Pinpoint the cell where the given text exists, returning its (x, y) midpoint coordinate. 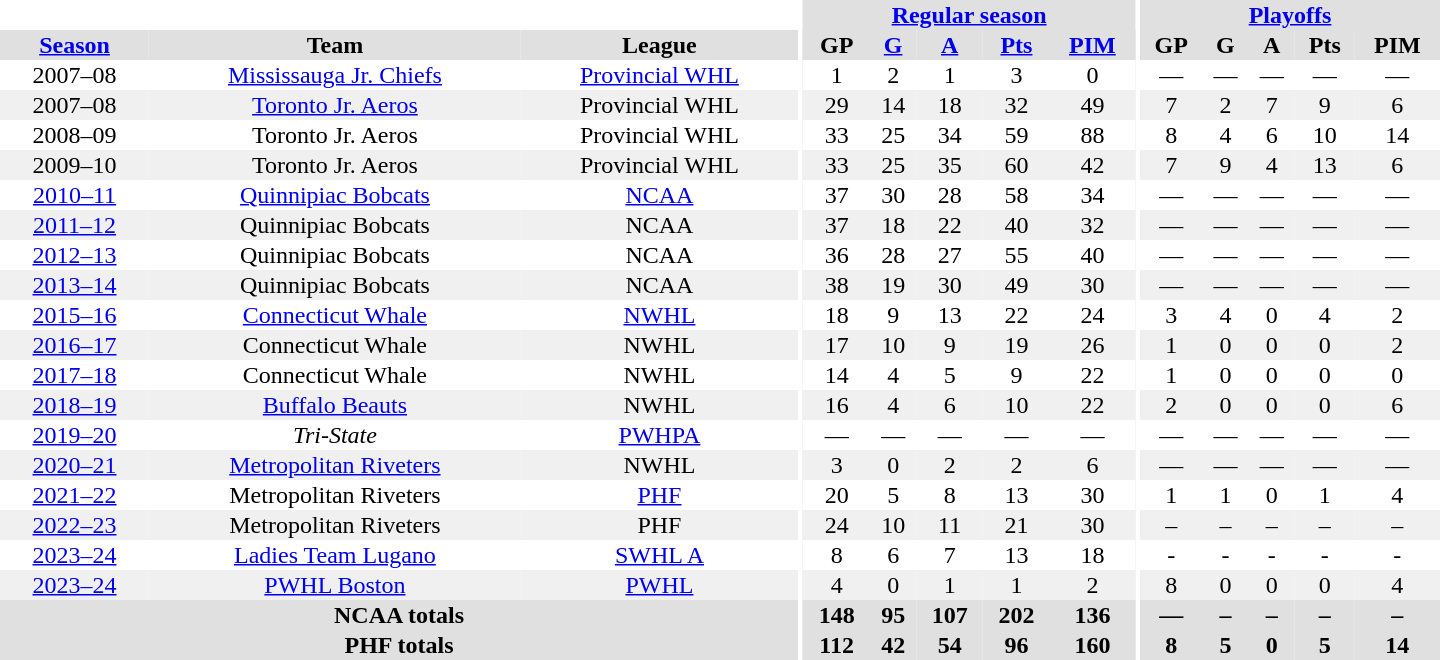
60 (1016, 165)
Regular season (969, 15)
58 (1016, 195)
160 (1092, 645)
2022–23 (74, 525)
107 (950, 615)
PWHPA (660, 435)
16 (836, 405)
2018–19 (74, 405)
Buffalo Beauts (335, 405)
Season (74, 45)
Playoffs (1290, 15)
35 (950, 165)
2010–11 (74, 195)
2012–13 (74, 255)
55 (1016, 255)
20 (836, 495)
136 (1092, 615)
54 (950, 645)
96 (1016, 645)
26 (1092, 345)
27 (950, 255)
2017–18 (74, 375)
2021–22 (74, 495)
29 (836, 105)
Ladies Team Lugano (335, 555)
148 (836, 615)
17 (836, 345)
League (660, 45)
PHF totals (399, 645)
2015–16 (74, 315)
88 (1092, 135)
Tri-State (335, 435)
Mississauga Jr. Chiefs (335, 75)
PWHL (660, 585)
38 (836, 285)
2013–14 (74, 285)
2020–21 (74, 465)
2008–09 (74, 135)
202 (1016, 615)
36 (836, 255)
SWHL A (660, 555)
2009–10 (74, 165)
21 (1016, 525)
2016–17 (74, 345)
11 (950, 525)
95 (893, 615)
112 (836, 645)
PWHL Boston (335, 585)
2019–20 (74, 435)
NCAA totals (399, 615)
59 (1016, 135)
Team (335, 45)
2011–12 (74, 225)
